Determine the [X, Y] coordinate at the center of the cell enclosing the given text.  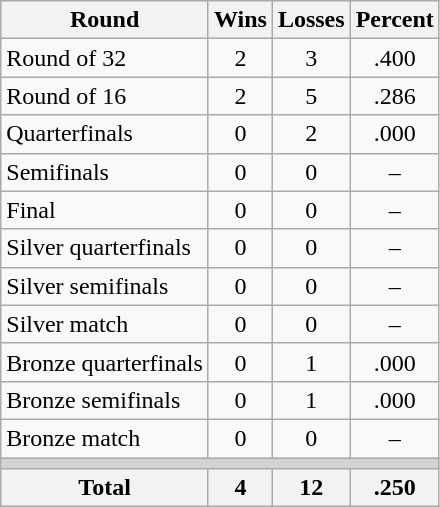
Total [105, 488]
.250 [394, 488]
5 [311, 96]
Round of 16 [105, 96]
4 [240, 488]
Quarterfinals [105, 134]
Bronze quarterfinals [105, 362]
.400 [394, 58]
Wins [240, 20]
Losses [311, 20]
Silver semifinals [105, 286]
Semifinals [105, 172]
12 [311, 488]
Silver quarterfinals [105, 248]
Bronze match [105, 438]
Round of 32 [105, 58]
Round [105, 20]
Bronze semifinals [105, 400]
Silver match [105, 324]
3 [311, 58]
Final [105, 210]
Percent [394, 20]
.286 [394, 96]
